Scan for the cell matching the given text and deliver its (x, y) coordinate at center. 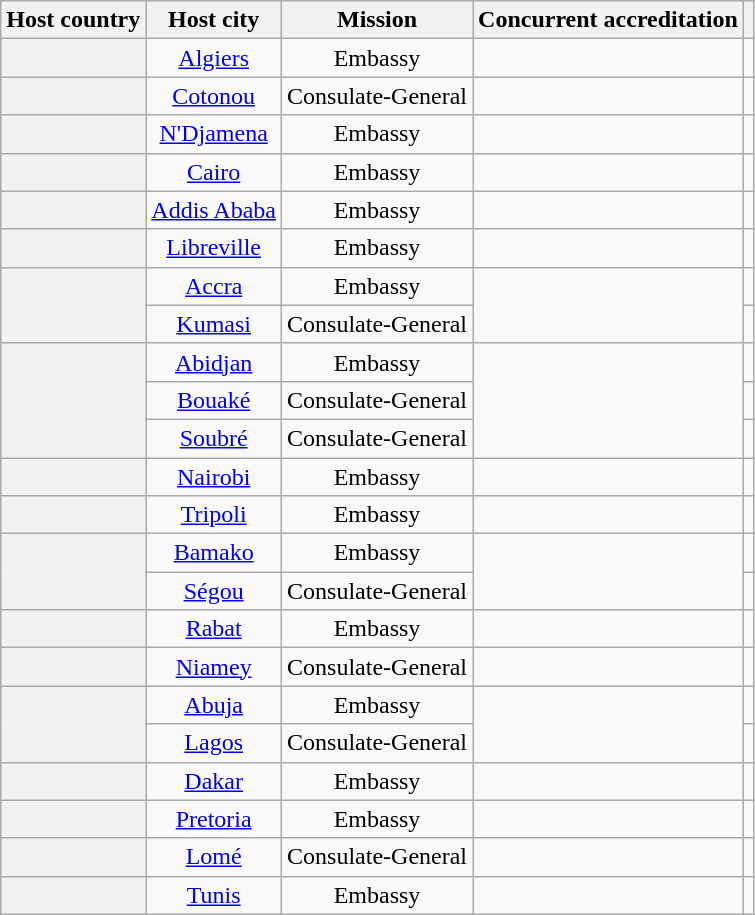
N'Djamena (214, 134)
Bouaké (214, 400)
Mission (378, 20)
Kumasi (214, 324)
Accra (214, 286)
Rabat (214, 629)
Addis Ababa (214, 210)
Lagos (214, 743)
Niamey (214, 667)
Cairo (214, 172)
Cotonou (214, 96)
Dakar (214, 781)
Abidjan (214, 362)
Tripoli (214, 515)
Nairobi (214, 477)
Tunis (214, 895)
Host country (74, 20)
Soubré (214, 438)
Pretoria (214, 819)
Ségou (214, 591)
Algiers (214, 58)
Abuja (214, 705)
Libreville (214, 248)
Host city (214, 20)
Lomé (214, 857)
Bamako (214, 553)
Concurrent accreditation (608, 20)
